Scan for the cell matching the given text and deliver its (x, y) coordinate at center. 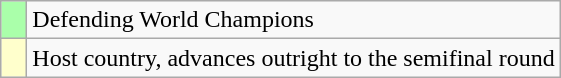
Host country, advances outright to the semifinal round (294, 58)
Defending World Champions (294, 20)
